Return (X, Y) of the center of cell containing provided text 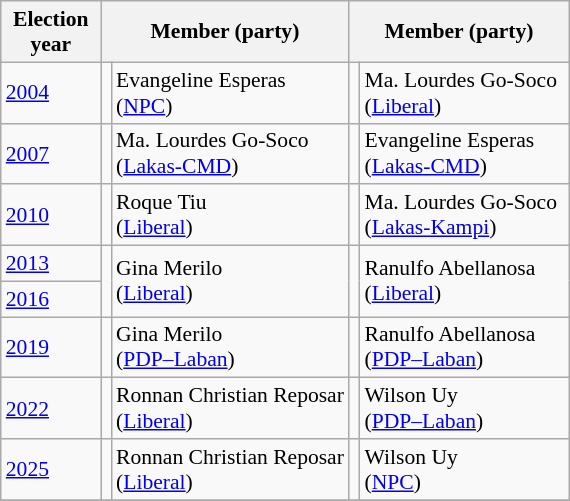
Evangeline Esperas(Lakas-CMD) (464, 154)
2016 (51, 299)
Ma. Lourdes Go-Soco(Liberal) (464, 92)
Wilson Uy(NPC) (464, 470)
2004 (51, 92)
Gina Merilo(Liberal) (230, 282)
Ranulfo Abellanosa(Liberal) (464, 282)
2010 (51, 216)
2019 (51, 348)
Ma. Lourdes Go-Soco(Lakas-CMD) (230, 154)
Roque Tiu(Liberal) (230, 216)
Wilson Uy(PDP–Laban) (464, 408)
2013 (51, 264)
Ranulfo Abellanosa(PDP–Laban) (464, 348)
Gina Merilo(PDP–Laban) (230, 348)
2007 (51, 154)
2022 (51, 408)
Evangeline Esperas(NPC) (230, 92)
Electionyear (51, 32)
Ma. Lourdes Go-Soco(Lakas-Kampi) (464, 216)
2025 (51, 470)
